Search for the cell housing the specified text and yield its (X, Y) center coordinate. 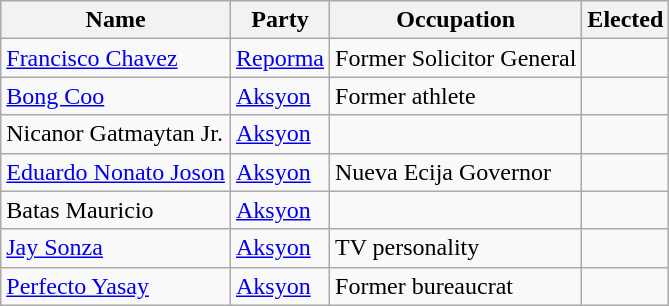
Perfecto Yasay (116, 286)
Jay Sonza (116, 248)
Nueva Ecija Governor (456, 172)
Name (116, 20)
Nicanor Gatmaytan Jr. (116, 134)
Occupation (456, 20)
Party (280, 20)
Bong Coo (116, 96)
Former bureaucrat (456, 286)
TV personality (456, 248)
Francisco Chavez (116, 58)
Former Solicitor General (456, 58)
Former athlete (456, 96)
Batas Mauricio (116, 210)
Eduardo Nonato Joson (116, 172)
Reporma (280, 58)
Elected (626, 20)
